Search for the cell housing the specified text and yield its (x, y) center coordinate. 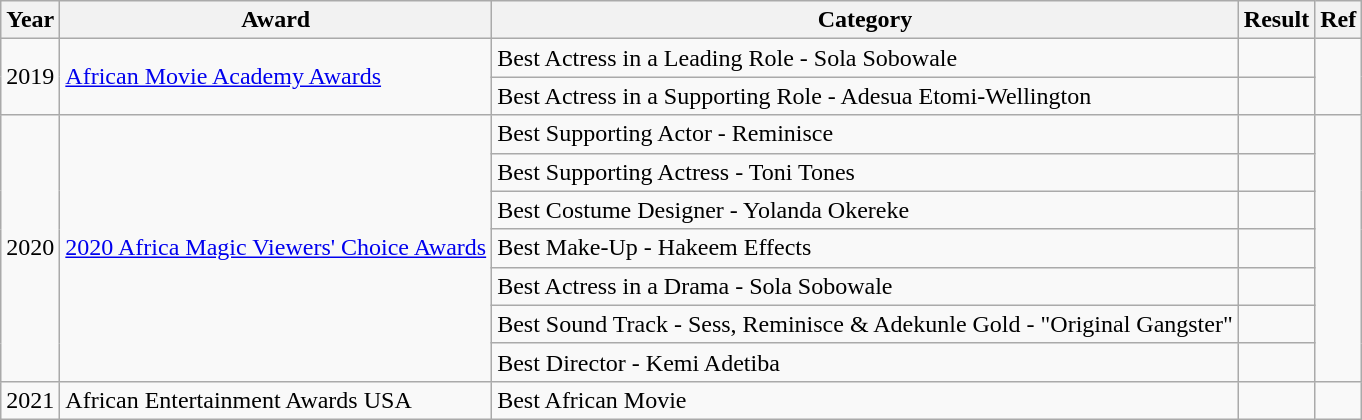
African Entertainment Awards USA (276, 400)
Best Actress in a Drama - Sola Sobowale (866, 286)
2019 (30, 77)
Result (1276, 20)
Best Sound Track - Sess, Reminisce & Adekunle Gold - "Original Gangster" (866, 324)
2020 (30, 248)
Best Actress in a Supporting Role - Adesua Etomi-Wellington (866, 96)
Best Supporting Actress - Toni Tones (866, 172)
Best Costume Designer - Yolanda Okereke (866, 210)
Category (866, 20)
Best African Movie (866, 400)
2020 Africa Magic Viewers' Choice Awards (276, 248)
Best Make-Up - Hakeem Effects (866, 248)
Best Supporting Actor - Reminisce (866, 134)
Award (276, 20)
African Movie Academy Awards (276, 77)
2021 (30, 400)
Best Director - Kemi Adetiba (866, 362)
Best Actress in a Leading Role - Sola Sobowale (866, 58)
Ref (1338, 20)
Year (30, 20)
